From the cell containing the given text, extract its center point as [x, y] coordinate. 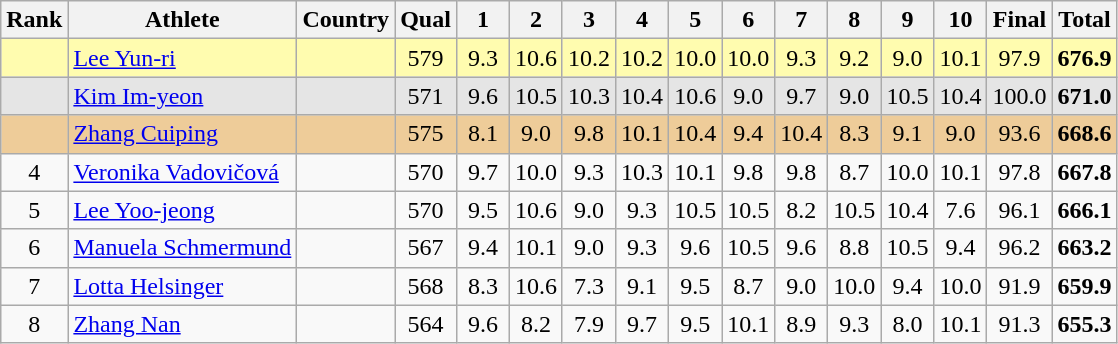
Zhang Nan [182, 324]
Zhang Cuiping [182, 134]
93.6 [1020, 134]
Athlete [182, 20]
91.9 [1020, 286]
659.9 [1084, 286]
568 [426, 286]
Qual [426, 20]
8.1 [482, 134]
9.2 [854, 58]
8.8 [854, 248]
Lee Yoo-jeong [182, 210]
8.9 [802, 324]
7.9 [588, 324]
Veronika Vadovičová [182, 172]
97.8 [1020, 172]
96.1 [1020, 210]
Manuela Schmermund [182, 248]
3 [588, 20]
564 [426, 324]
7.6 [960, 210]
Lee Yun-ri [182, 58]
667.8 [1084, 172]
Final [1020, 20]
Kim Im-yeon [182, 96]
Rank [34, 20]
100.0 [1020, 96]
Country [346, 20]
671.0 [1084, 96]
668.6 [1084, 134]
96.2 [1020, 248]
2 [536, 20]
10 [960, 20]
571 [426, 96]
655.3 [1084, 324]
579 [426, 58]
91.3 [1020, 324]
Total [1084, 20]
575 [426, 134]
7.3 [588, 286]
666.1 [1084, 210]
676.9 [1084, 58]
Lotta Helsinger [182, 286]
567 [426, 248]
8.0 [908, 324]
663.2 [1084, 248]
1 [482, 20]
9 [908, 20]
97.9 [1020, 58]
